Detect which cell encompasses the target text, then output its (X, Y) center coordinate. 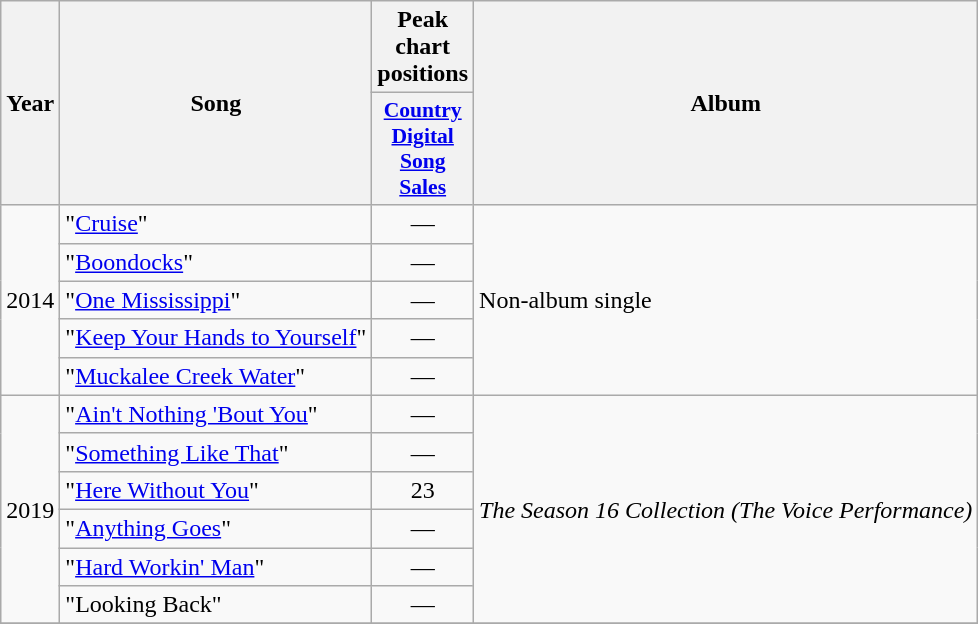
Peak chart positions (423, 47)
"Anything Goes" (216, 528)
"Muckalee Creek Water" (216, 376)
"Boondocks" (216, 262)
"Cruise" (216, 224)
"Hard Workin' Man" (216, 567)
23 (423, 490)
Year (30, 103)
Non-album single (726, 300)
Song (216, 103)
"Something Like That" (216, 452)
Album (726, 103)
"Looking Back" (216, 605)
"Ain't Nothing 'Bout You" (216, 414)
"Here Without You" (216, 490)
Country Digital Song Sales (423, 149)
2019 (30, 509)
2014 (30, 300)
"One Mississippi" (216, 300)
"Keep Your Hands to Yourself" (216, 338)
The Season 16 Collection (The Voice Performance) (726, 509)
